Scan for the cell matching the given text and deliver its (x, y) coordinate at center. 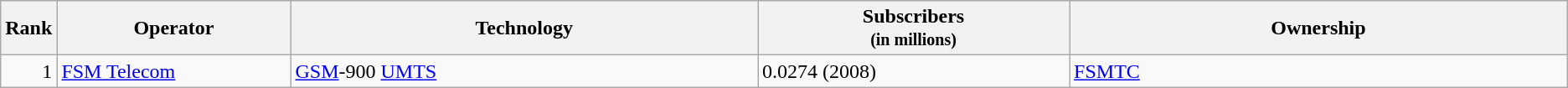
GSM-900 UMTS (524, 71)
Operator (174, 28)
0.0274 (2008) (913, 71)
Technology (524, 28)
Ownership (1318, 28)
1 (28, 71)
FSM Telecom (174, 71)
Rank (28, 28)
Subscribers(in millions) (913, 28)
FSMTC (1318, 71)
